Capture the cell that displays the provided text and extract its (X, Y) central coordinate. 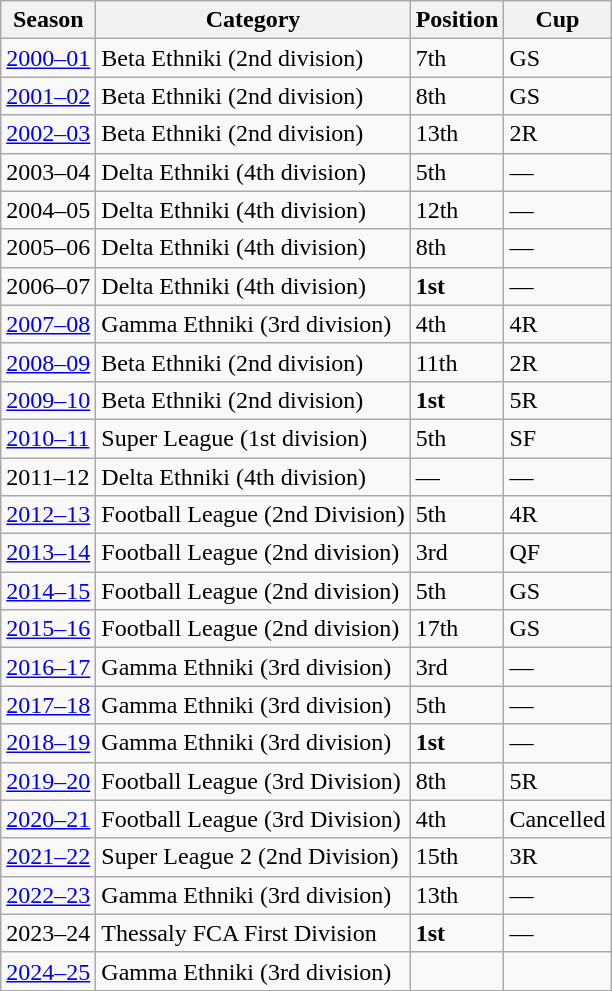
Super League 2 (2nd Division) (253, 857)
3R (558, 857)
2002–03 (48, 134)
Thessaly FCA First Division (253, 933)
2020–21 (48, 819)
2009–10 (48, 400)
2003–04 (48, 172)
2023–24 (48, 933)
Position (457, 20)
2008–09 (48, 362)
11th (457, 362)
2012–13 (48, 515)
2015–16 (48, 629)
Cancelled (558, 819)
Season (48, 20)
2024–25 (48, 971)
Football League (2nd Division) (253, 515)
2000–01 (48, 58)
SF (558, 438)
2021–22 (48, 857)
15th (457, 857)
Cup (558, 20)
2022–23 (48, 895)
2010–11 (48, 438)
2001–02 (48, 96)
2017–18 (48, 705)
2013–14 (48, 553)
7th (457, 58)
2007–08 (48, 324)
12th (457, 210)
Super League (1st division) (253, 438)
2005–06 (48, 248)
2011–12 (48, 477)
2018–19 (48, 743)
Category (253, 20)
17th (457, 629)
2016–17 (48, 667)
2006–07 (48, 286)
2004–05 (48, 210)
2014–15 (48, 591)
2019–20 (48, 781)
QF (558, 553)
